Determine the (X, Y) coordinate at the center of the cell enclosing the given text.  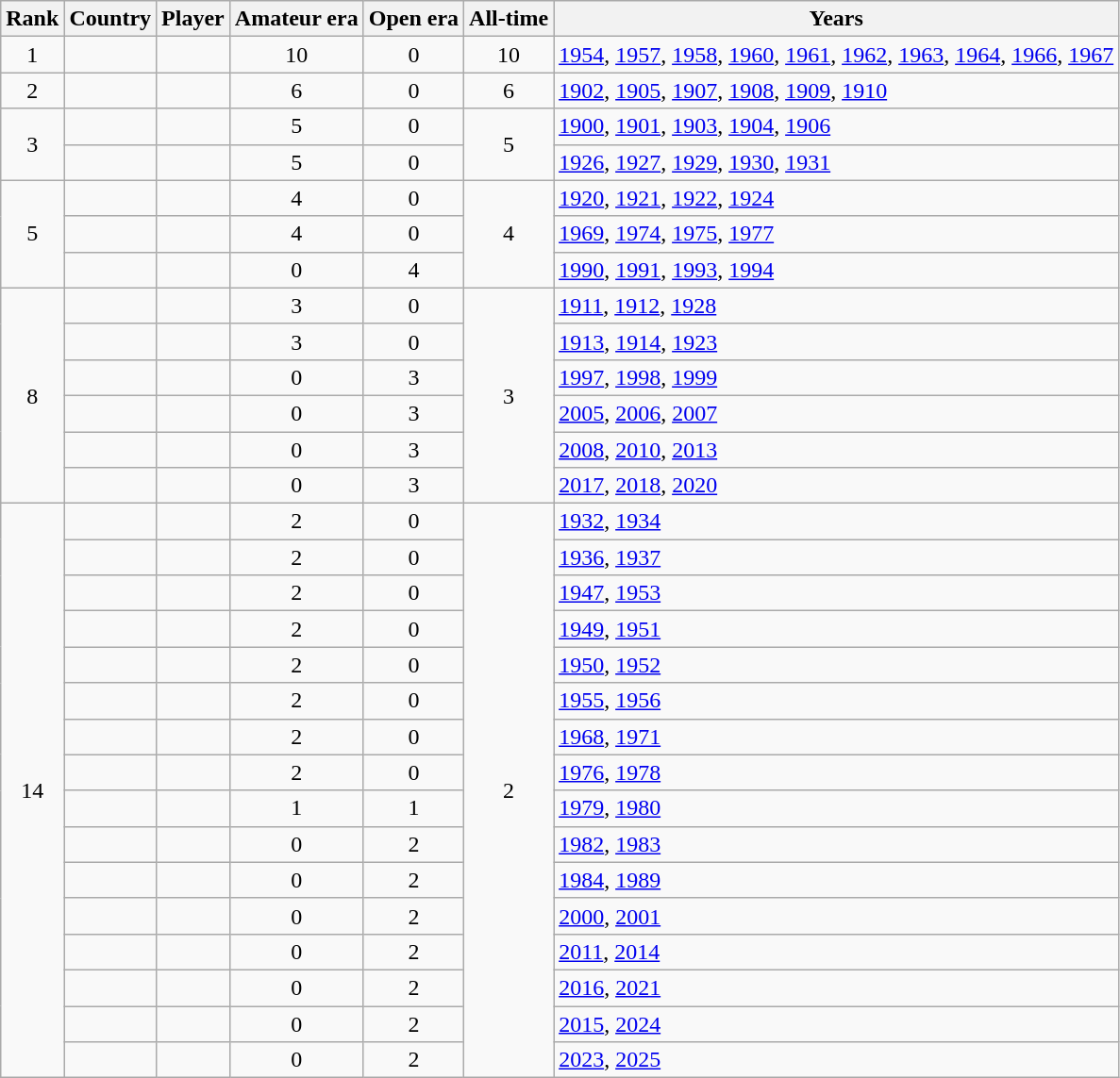
1955, 1956 (836, 701)
2000, 2001 (836, 916)
1997, 1998, 1999 (836, 377)
1913, 1914, 1923 (836, 341)
Player (193, 19)
8 (32, 395)
1911, 1912, 1928 (836, 306)
2008, 2010, 2013 (836, 450)
1947, 1953 (836, 593)
Rank (32, 19)
2023, 2025 (836, 1060)
1902, 1905, 1907, 1908, 1909, 1910 (836, 91)
Amateur era (296, 19)
1969, 1974, 1975, 1977 (836, 234)
2005, 2006, 2007 (836, 413)
All-time (510, 19)
Open era (413, 19)
2017, 2018, 2020 (836, 486)
14 (32, 790)
1984, 1989 (836, 880)
1976, 1978 (836, 772)
1949, 1951 (836, 629)
1926, 1927, 1929, 1930, 1931 (836, 162)
1982, 1983 (836, 844)
1936, 1937 (836, 557)
1900, 1901, 1903, 1904, 1906 (836, 126)
1979, 1980 (836, 808)
Years (836, 19)
2015, 2024 (836, 1023)
1968, 1971 (836, 737)
1920, 1921, 1922, 1924 (836, 198)
1932, 1934 (836, 522)
2016, 2021 (836, 987)
1954, 1957, 1958, 1960, 1961, 1962, 1963, 1964, 1966, 1967 (836, 55)
1950, 1952 (836, 665)
1990, 1991, 1993, 1994 (836, 270)
2011, 2014 (836, 952)
Country (110, 19)
